Locate the cell with the specified text and output its (x, y) center coordinate. 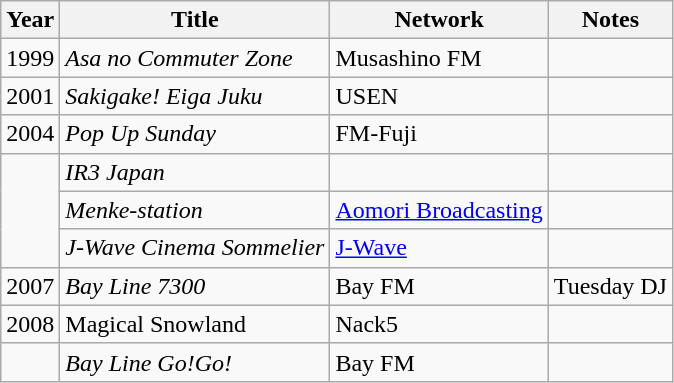
Menke-station (195, 210)
Sakigake! Eiga Juku (195, 96)
Bay Line Go!Go! (195, 362)
J-Wave Cinema Sommelier (195, 248)
Magical Snowland (195, 324)
Nack5 (439, 324)
Year (30, 20)
Pop Up Sunday (195, 134)
2008 (30, 324)
Title (195, 20)
1999 (30, 58)
2004 (30, 134)
Asa no Commuter Zone (195, 58)
2007 (30, 286)
Tuesday DJ (610, 286)
J-Wave (439, 248)
FM-Fuji (439, 134)
Bay Line 7300 (195, 286)
Notes (610, 20)
IR3 Japan (195, 172)
Network (439, 20)
Musashino FM (439, 58)
Aomori Broadcasting (439, 210)
2001 (30, 96)
USEN (439, 96)
